Return the (x, y) coordinate for the center point of the cell that contains the specified text.  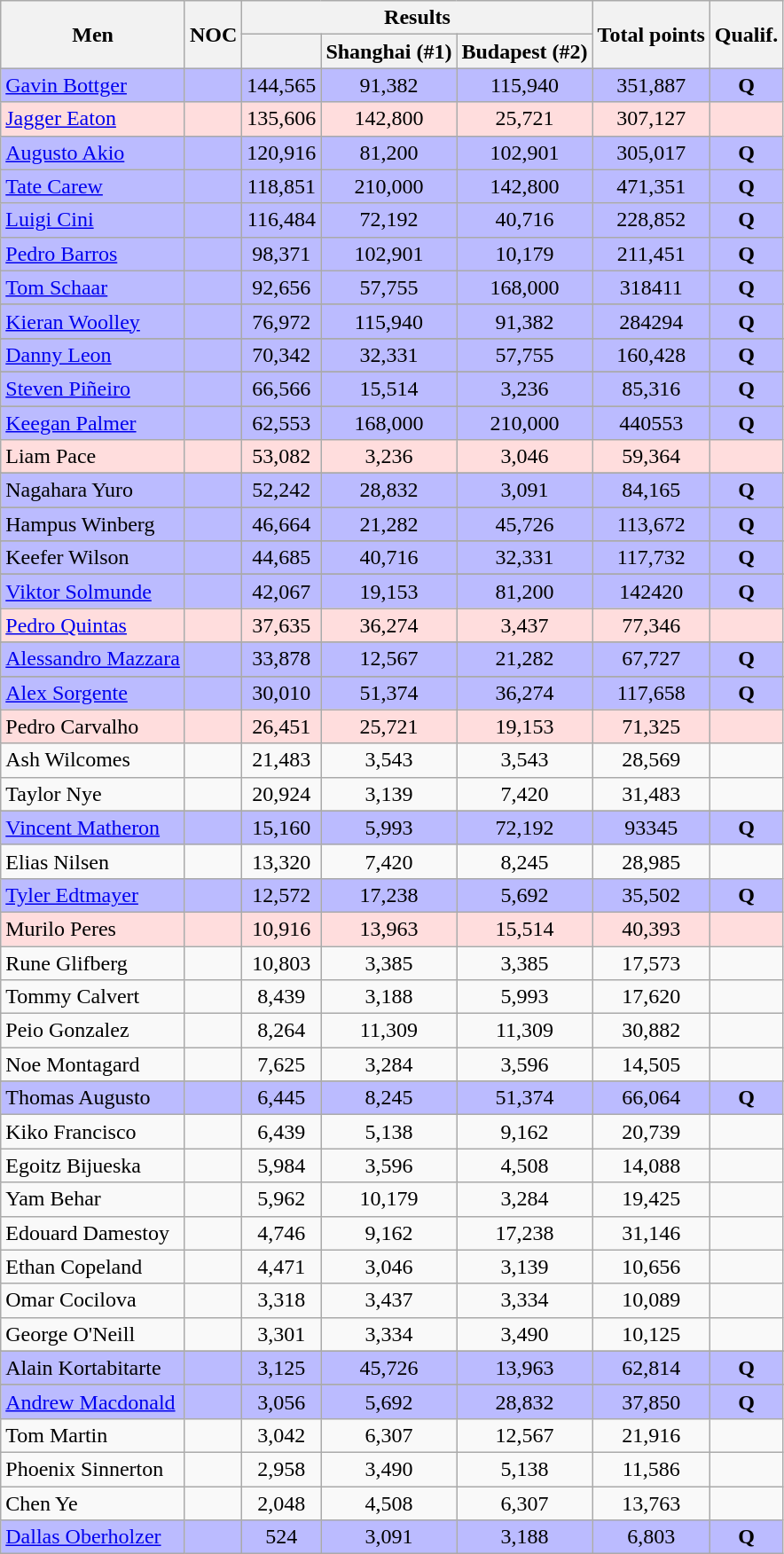
117,732 (651, 558)
284294 (651, 321)
Tate Carew (93, 186)
Total points (651, 35)
Men (93, 35)
Pedro Quintas (93, 625)
13,320 (282, 861)
Hampus Winberg (93, 524)
Danny Leon (93, 355)
10,125 (651, 1334)
Noe Montagard (93, 1064)
Dallas Oberholzer (93, 1537)
17,620 (651, 997)
144,565 (282, 85)
George O'Neill (93, 1334)
135,606 (282, 119)
Egoitz Bijueska (93, 1165)
4,471 (282, 1267)
30,882 (651, 1031)
Andrew Macdonald (93, 1401)
92,656 (282, 287)
31,146 (651, 1233)
21,483 (282, 760)
5,984 (282, 1165)
14,505 (651, 1064)
Alex Sorgente (93, 693)
20,924 (282, 794)
62,553 (282, 423)
Liam Pace (93, 457)
Luigi Cini (93, 220)
10,089 (651, 1300)
471,351 (651, 186)
76,972 (282, 321)
Augusto Akio (93, 153)
42,067 (282, 592)
66,566 (282, 388)
7,625 (282, 1064)
6,439 (282, 1132)
120,916 (282, 153)
Ethan Copeland (93, 1267)
Yam Behar (93, 1199)
211,451 (651, 254)
21,916 (651, 1435)
30,010 (282, 693)
28,569 (651, 760)
3,125 (282, 1368)
228,852 (651, 220)
Edouard Damestoy (93, 1233)
Kieran Woolley (93, 321)
Nagahara Yuro (93, 491)
33,878 (282, 659)
Omar Cocilova (93, 1300)
Pedro Carvalho (93, 726)
77,346 (651, 625)
318411 (651, 287)
17,573 (651, 962)
Rune Glifberg (93, 962)
Vincent Matheron (93, 828)
Keegan Palmer (93, 423)
307,127 (651, 119)
Taylor Nye (93, 794)
305,017 (651, 153)
Keefer Wilson (93, 558)
11,586 (651, 1469)
3,301 (282, 1334)
40,393 (651, 929)
85,316 (651, 388)
Elias Nilsen (93, 861)
Budapest (#2) (525, 51)
20,739 (651, 1132)
Murilo Peres (93, 929)
37,635 (282, 625)
Shanghai (#1) (388, 51)
142420 (651, 592)
12,572 (282, 895)
19,425 (651, 1199)
59,364 (651, 457)
Gavin Bottger (93, 85)
Jagger Eaton (93, 119)
6,445 (282, 1098)
2,958 (282, 1469)
Tommy Calvert (93, 997)
62,814 (651, 1368)
98,371 (282, 254)
Thomas Augusto (93, 1098)
31,483 (651, 794)
Tyler Edtmayer (93, 895)
8,264 (282, 1031)
46,664 (282, 524)
67,727 (651, 659)
14,088 (651, 1165)
Alessandro Mazzara (93, 659)
2,048 (282, 1503)
Peio Gonzalez (93, 1031)
524 (282, 1537)
10,803 (282, 962)
15,160 (282, 828)
8,439 (282, 997)
Alain Kortabitarte (93, 1368)
3,056 (282, 1401)
52,242 (282, 491)
Steven Piñeiro (93, 388)
6,803 (651, 1537)
Kiko Francisco (93, 1132)
113,672 (651, 524)
66,064 (651, 1098)
351,887 (651, 85)
117,658 (651, 693)
10,656 (651, 1267)
160,428 (651, 355)
3,042 (282, 1435)
Ash Wilcomes (93, 760)
440553 (651, 423)
Viktor Solmunde (93, 592)
93345 (651, 828)
44,685 (282, 558)
Tom Martin (93, 1435)
84,165 (651, 491)
13,763 (651, 1503)
Pedro Barros (93, 254)
Chen Ye (93, 1503)
Phoenix Sinnerton (93, 1469)
37,850 (651, 1401)
Results (417, 18)
53,082 (282, 457)
28,985 (651, 861)
26,451 (282, 726)
70,342 (282, 355)
Qualif. (746, 35)
10,916 (282, 929)
71,325 (651, 726)
5,962 (282, 1199)
Tom Schaar (93, 287)
116,484 (282, 220)
35,502 (651, 895)
4,746 (282, 1233)
118,851 (282, 186)
NOC (213, 35)
3,318 (282, 1300)
